Pinpoint the cell where the given text exists, returning its (X, Y) midpoint coordinate. 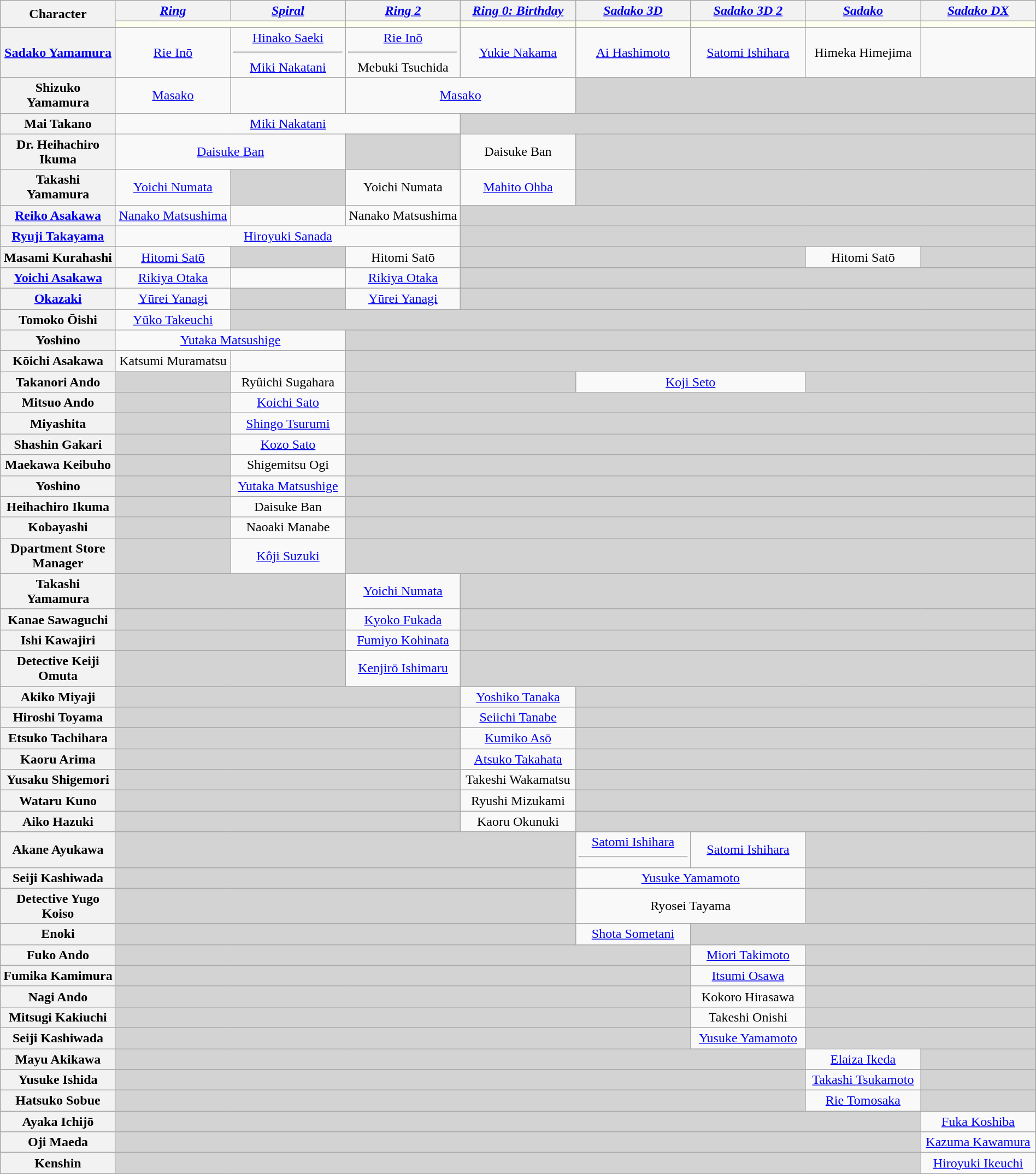
Seiichi Tanabe (518, 718)
Character (58, 14)
Katsumi Muramatsu (173, 361)
Koichi Sato (288, 403)
Ryûichi Sugahara (288, 382)
Shigemitsu Ogi (288, 465)
Nagi Ando (58, 996)
Takashi Tsukamoto (863, 1080)
Maekawa Keibuho (58, 465)
Enoki (58, 934)
Mai Takano (58, 124)
Itsumi Osawa (748, 976)
Kazuma Kawamura (978, 1142)
Ring 0: Birthday (518, 11)
Kozo Sato (288, 444)
Kyoko Fukada (403, 619)
Fuka Koshiba (978, 1122)
Ayaka Ichijō (58, 1122)
Hiroshi Toyama (58, 718)
Yoichi Asakawa (58, 278)
Aiko Hazuki (58, 821)
Naoaki Manabe (288, 527)
Reiko Asakawa (58, 215)
Etsuko Tachihara (58, 738)
Shashin Gakari (58, 444)
Sadako DX (978, 11)
Takanori Ando (58, 382)
Hiroyuki Sanada (287, 236)
Shizuko Yamamura (58, 95)
Yoshiko Tanaka (518, 697)
Elaiza Ikeda (863, 1059)
Rie Tomosaka (863, 1101)
Kenjirō Ishimaru (403, 668)
Mitsuo Ando (58, 403)
Yūko Takeuchi (173, 320)
Ishi Kawajiri (58, 640)
Yusaku Shigemori (58, 780)
Miyashita (58, 424)
Kobayashi (58, 527)
Heihachiro Ikuma (58, 507)
Okazaki (58, 298)
Akane Ayukawa (58, 849)
Kaoru Arima (58, 759)
Fumika Kamimura (58, 976)
Ryuji Takayama (58, 236)
Rie Inō (173, 52)
Kumiko Asō (518, 738)
Miki Nakatani (287, 124)
Kaoru Okunuki (518, 821)
Shingo Tsurumi (288, 424)
Ryosei Tayama (691, 906)
Fuko Ando (58, 955)
Atsuko Takahata (518, 759)
Yusuke Ishida (58, 1080)
Ryushi Mizukami (518, 801)
Mitsugi Kakiuchi (58, 1017)
Hatsuko Sobue (58, 1101)
Oji Maeda (58, 1142)
Masami Kurahashi (58, 257)
Dpartment Store Manager (58, 555)
Shota Sometani (633, 934)
Detective Keiji Omuta (58, 668)
Himeka Himejima (863, 52)
Akiko Miyaji (58, 697)
Hiroyuki Ikeuchi (978, 1163)
Takeshi Wakamatsu (518, 780)
Miori Takimoto (748, 955)
Spiral (288, 11)
Kanae Sawaguchi (58, 619)
Detective Yugo Koiso (58, 906)
Tomoko Ōishi (58, 320)
Ring (173, 11)
Kokoro Hirasawa (748, 996)
Sadako (863, 11)
Kōichi Asakawa (58, 361)
Koji Seto (691, 382)
Ai Hashimoto (633, 52)
Sadako 3D 2 (748, 11)
Takeshi Onishi (748, 1017)
Kôji Suzuki (288, 555)
Yukie Nakama (518, 52)
Wataru Kuno (58, 801)
Sadako 3D (633, 11)
Rie InōMebuki Tsuchida (403, 52)
Mayu Akikawa (58, 1059)
Mahito Ohba (518, 187)
Hinako SaekiMiki Nakatani (288, 52)
Dr. Heihachiro Ikuma (58, 152)
Fumiyo Kohinata (403, 640)
Ring 2 (403, 11)
Kenshin (58, 1163)
Sadako Yamamura (58, 52)
